Return [x, y] of the center of cell containing provided text 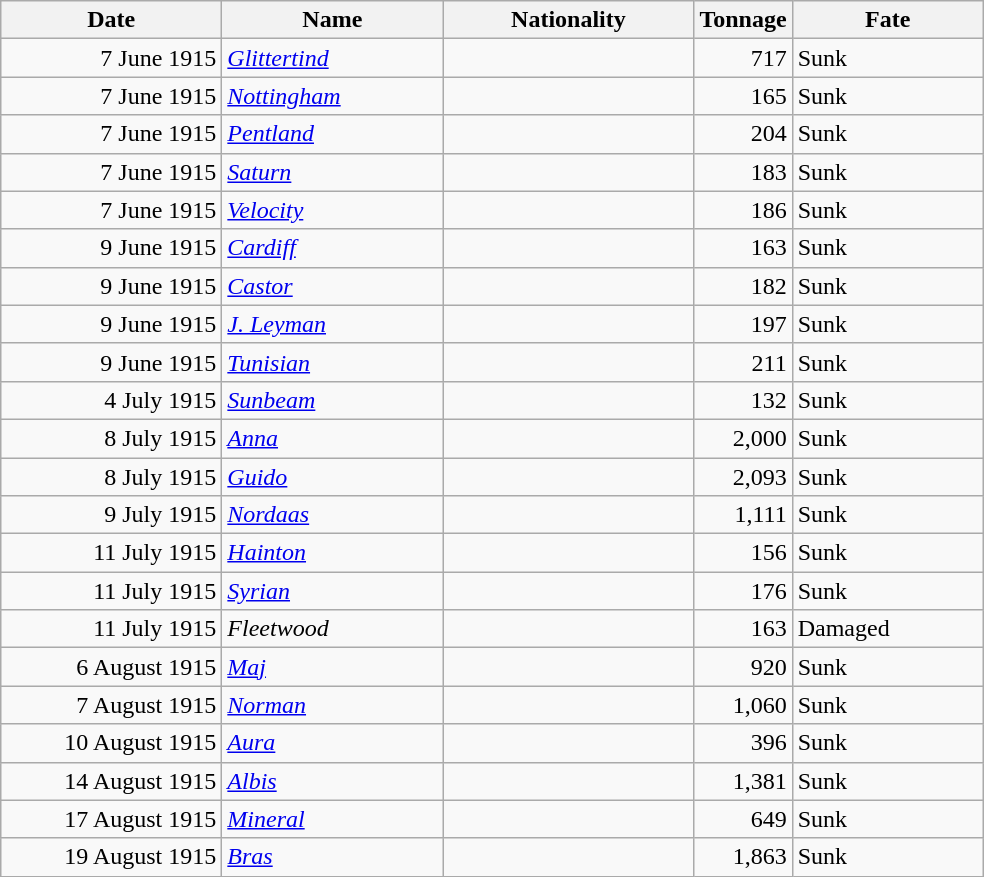
2,000 [743, 438]
4 July 1915 [112, 400]
1,111 [743, 515]
Nottingham [332, 96]
14 August 1915 [112, 781]
7 August 1915 [112, 705]
132 [743, 400]
165 [743, 96]
9 July 1915 [112, 515]
Mineral [332, 819]
Nationality [568, 20]
Tonnage [743, 20]
Date [112, 20]
197 [743, 324]
Sunbeam [332, 400]
1,863 [743, 857]
Velocity [332, 210]
Albis [332, 781]
Glittertind [332, 58]
156 [743, 553]
Pentland [332, 134]
211 [743, 362]
Syrian [332, 591]
182 [743, 286]
186 [743, 210]
19 August 1915 [112, 857]
1,060 [743, 705]
1,381 [743, 781]
Fate [888, 20]
396 [743, 743]
717 [743, 58]
Bras [332, 857]
Aura [332, 743]
10 August 1915 [112, 743]
Castor [332, 286]
Tunisian [332, 362]
Name [332, 20]
Damaged [888, 629]
176 [743, 591]
Nordaas [332, 515]
649 [743, 819]
Guido [332, 477]
Saturn [332, 172]
Anna [332, 438]
204 [743, 134]
Fleetwood [332, 629]
Norman [332, 705]
J. Leyman [332, 324]
183 [743, 172]
Cardiff [332, 248]
6 August 1915 [112, 667]
Hainton [332, 553]
920 [743, 667]
2,093 [743, 477]
17 August 1915 [112, 819]
Maj [332, 667]
